Identify which cell holds the provided text, then report its [x, y] central coordinate. 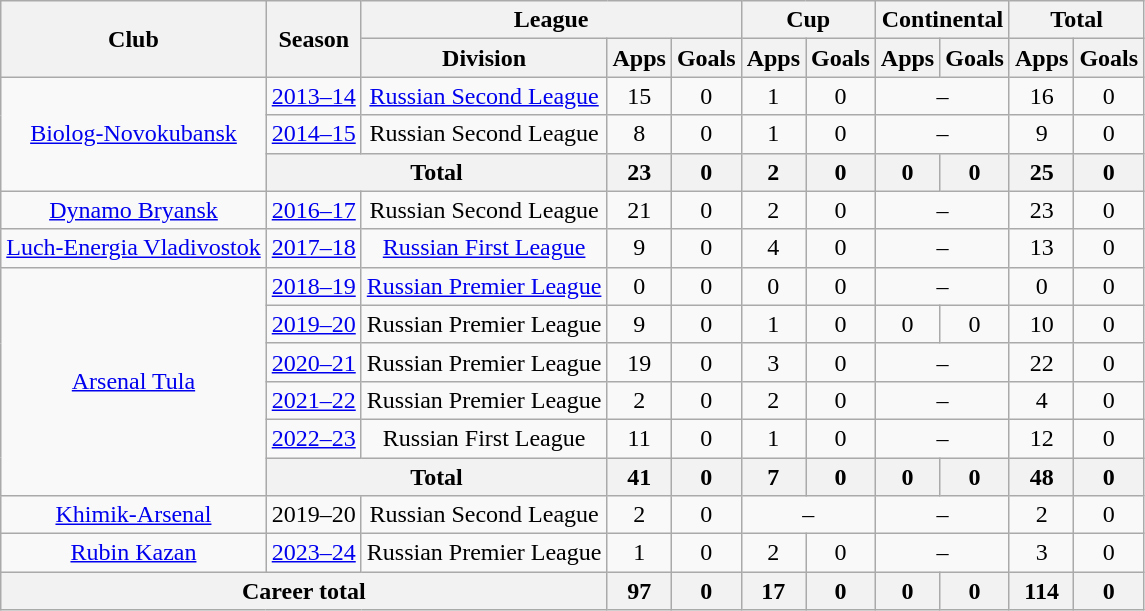
Khimik-Arsenal [134, 515]
41 [639, 477]
Cup [808, 20]
Arsenal Tula [134, 381]
2022–23 [314, 438]
16 [1041, 96]
12 [1041, 438]
Rubin Kazan [134, 553]
97 [639, 591]
15 [639, 96]
25 [1041, 172]
Club [134, 39]
19 [639, 362]
21 [639, 210]
10 [1041, 324]
2021–22 [314, 400]
Season [314, 39]
Division [484, 58]
2018–19 [314, 286]
2017–18 [314, 248]
17 [773, 591]
2020–21 [314, 362]
22 [1041, 362]
2014–15 [314, 134]
8 [639, 134]
114 [1041, 591]
48 [1041, 477]
Biolog-Novokubansk [134, 134]
2016–17 [314, 210]
Dynamo Bryansk [134, 210]
11 [639, 438]
2013–14 [314, 96]
2023–24 [314, 553]
Continental [942, 20]
Career total [304, 591]
13 [1041, 248]
Luch-Energia Vladivostok [134, 248]
League [551, 20]
7 [773, 477]
